Locate the cell with the specified text and output its (X, Y) center coordinate. 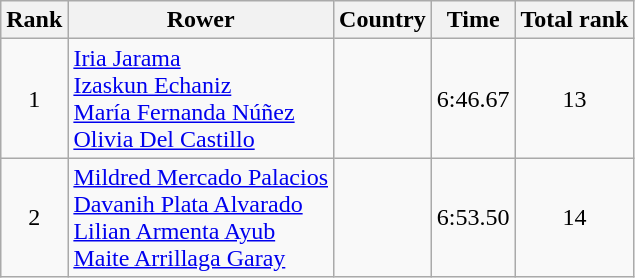
14 (574, 218)
Time (473, 20)
Country (383, 20)
1 (34, 98)
Iria JaramaIzaskun EchanizMaría Fernanda NúñezOlivia Del Castillo (201, 98)
Total rank (574, 20)
Rower (201, 20)
Mildred Mercado PalaciosDavanih Plata AlvaradoLilian Armenta AyubMaite Arrillaga Garay (201, 218)
2 (34, 218)
Rank (34, 20)
6:53.50 (473, 218)
13 (574, 98)
6:46.67 (473, 98)
